Return (x, y) of the center of cell containing provided text 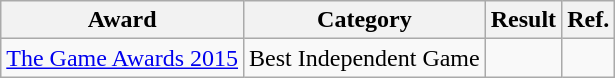
Best Independent Game (365, 58)
Category (365, 20)
The Game Awards 2015 (122, 58)
Award (122, 20)
Result (523, 20)
Ref. (588, 20)
